Search for the cell housing the specified text and yield its [x, y] center coordinate. 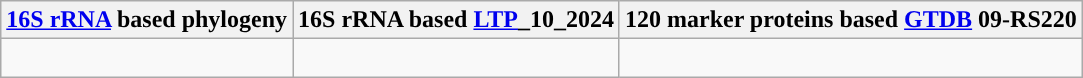
16S rRNA based phylogeny [147, 20]
120 marker proteins based GTDB 09-RS220 [850, 20]
16S rRNA based LTP_10_2024 [456, 20]
